Locate the cell with the specified text and output its [X, Y] center coordinate. 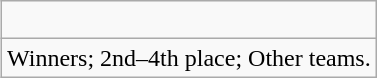
Winners; 2nd–4th place; Other teams. [190, 58]
